Return the [X, Y] coordinate for the center point of the cell that contains the specified text.  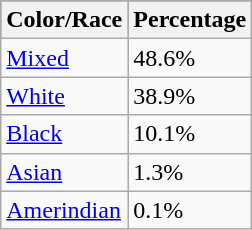
Black [64, 134]
White [64, 96]
1.3% [190, 172]
48.6% [190, 58]
0.1% [190, 210]
Asian [64, 172]
Mixed [64, 58]
Color/Race [64, 20]
Amerindian [64, 210]
10.1% [190, 134]
Percentage [190, 20]
38.9% [190, 96]
